Identify which cell holds the provided text, then report its (x, y) central coordinate. 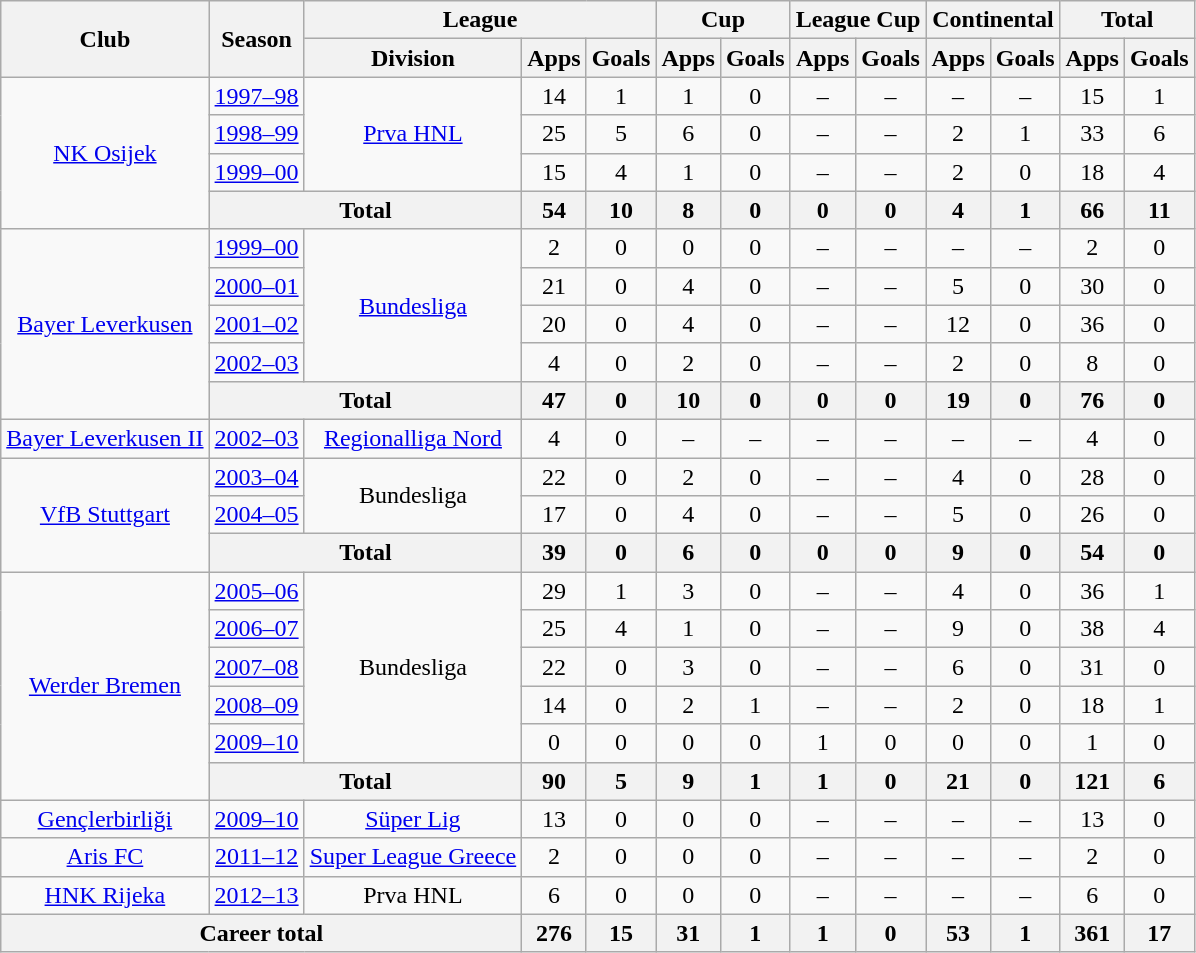
47 (554, 400)
276 (554, 933)
90 (554, 781)
26 (1092, 515)
66 (1092, 210)
30 (1092, 286)
2007–08 (256, 667)
2011–12 (256, 857)
29 (554, 591)
2008–09 (256, 705)
38 (1092, 629)
NK Osijek (105, 153)
12 (958, 324)
53 (958, 933)
Süper Lig (413, 819)
28 (1092, 477)
Cup (723, 20)
League Cup (858, 20)
2006–07 (256, 629)
2000–01 (256, 286)
1998–99 (256, 134)
Regionalliga Nord (413, 438)
19 (958, 400)
33 (1092, 134)
Gençlerbirliği (105, 819)
2001–02 (256, 324)
11 (1159, 210)
VfB Stuttgart (105, 515)
Werder Bremen (105, 686)
2012–13 (256, 895)
121 (1092, 781)
20 (554, 324)
76 (1092, 400)
Continental (993, 20)
Bayer Leverkusen II (105, 438)
2003–04 (256, 477)
Club (105, 39)
Bayer Leverkusen (105, 324)
2004–05 (256, 515)
Super League Greece (413, 857)
Career total (262, 933)
39 (554, 553)
2005–06 (256, 591)
Division (413, 58)
League (480, 20)
Season (256, 39)
1997–98 (256, 96)
HNK Rijeka (105, 895)
Aris FC (105, 857)
361 (1092, 933)
